Extract the (X, Y) coordinate from the center of the cell holding the provided text.  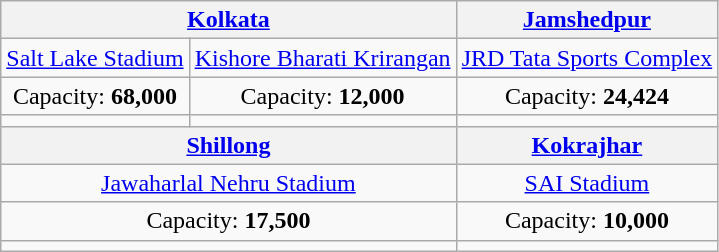
Kokrajhar (587, 145)
Kolkata (228, 20)
Capacity: 17,500 (228, 221)
Jamshedpur (587, 20)
Capacity: 24,424 (587, 96)
SAI Stadium (587, 183)
Kishore Bharati Krirangan (322, 58)
Jawaharlal Nehru Stadium (228, 183)
Salt Lake Stadium (95, 58)
Capacity: 68,000 (95, 96)
JRD Tata Sports Complex (587, 58)
Capacity: 12,000 (322, 96)
Capacity: 10,000 (587, 221)
Shillong (228, 145)
